Return (X, Y) of the center of cell containing provided text 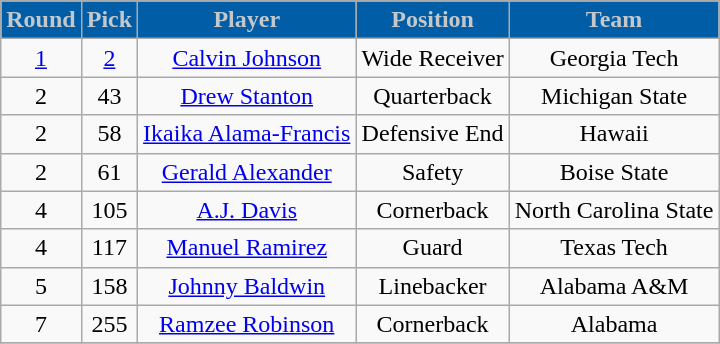
Johnny Baldwin (247, 286)
Gerald Alexander (247, 172)
Safety (432, 172)
Linebacker (432, 286)
105 (109, 210)
Guard (432, 248)
5 (41, 286)
Quarterback (432, 96)
North Carolina State (614, 210)
43 (109, 96)
117 (109, 248)
Hawaii (614, 134)
Defensive End (432, 134)
Round (41, 20)
Pick (109, 20)
Texas Tech (614, 248)
Wide Receiver (432, 58)
Team (614, 20)
Drew Stanton (247, 96)
Alabama A&M (614, 286)
1 (41, 58)
255 (109, 324)
Ikaika Alama-Francis (247, 134)
Georgia Tech (614, 58)
158 (109, 286)
Position (432, 20)
58 (109, 134)
Ramzee Robinson (247, 324)
7 (41, 324)
Manuel Ramirez (247, 248)
Alabama (614, 324)
61 (109, 172)
A.J. Davis (247, 210)
Calvin Johnson (247, 58)
Boise State (614, 172)
Player (247, 20)
Michigan State (614, 96)
